From the cell containing the given text, extract its center point as [x, y] coordinate. 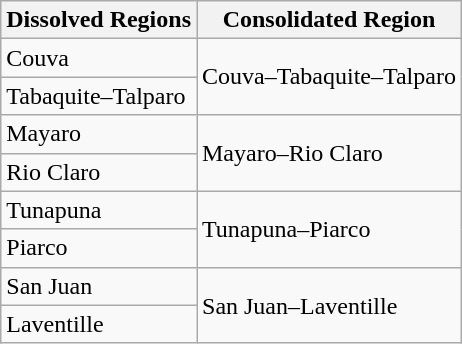
Couva–Tabaquite–Talparo [328, 77]
San Juan–Laventille [328, 305]
San Juan [99, 286]
Piarco [99, 248]
Tunapuna–Piarco [328, 229]
Tunapuna [99, 210]
Dissolved Regions [99, 20]
Consolidated Region [328, 20]
Mayaro [99, 134]
Mayaro–Rio Claro [328, 153]
Rio Claro [99, 172]
Couva [99, 58]
Laventille [99, 324]
Tabaquite–Talparo [99, 96]
